Determine the [x, y] coordinate at the center of the cell enclosing the given text.  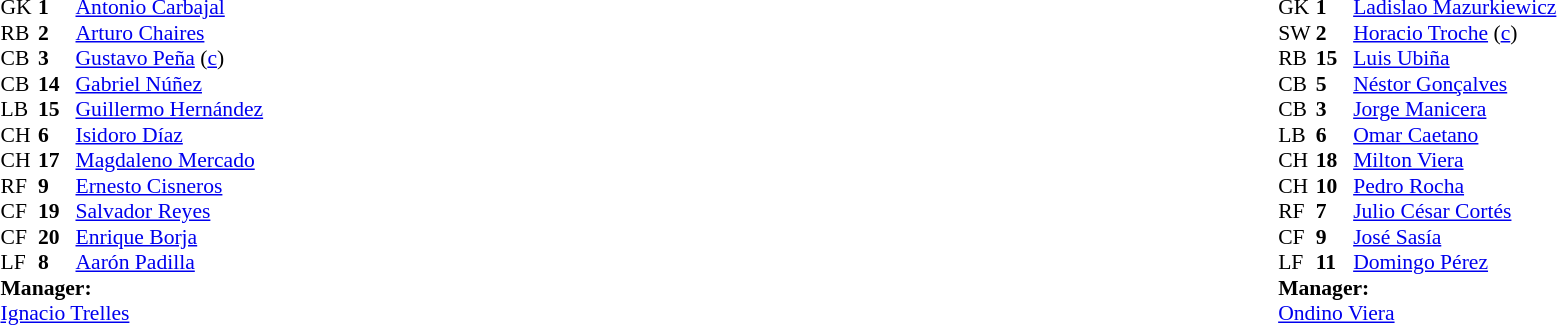
Jorge Manicera [1454, 109]
Julio César Cortés [1454, 211]
Aarón Padilla [170, 263]
Isidoro Díaz [170, 135]
Arturo Chaires [170, 33]
20 [57, 237]
Luis Ubiña [1454, 59]
8 [57, 263]
Domingo Pérez [1454, 263]
10 [1335, 186]
19 [57, 211]
Néstor Gonçalves [1454, 84]
18 [1335, 161]
Enrique Borja [170, 237]
5 [1335, 84]
José Sasía [1454, 237]
Milton Viera [1454, 161]
14 [57, 84]
Ernesto Cisneros [170, 186]
Horacio Troche (c) [1454, 33]
Gustavo Peña (c) [170, 59]
Guillermo Hernández [170, 109]
17 [57, 161]
Salvador Reyes [170, 211]
7 [1335, 211]
SW [1297, 33]
Omar Caetano [1454, 135]
Pedro Rocha [1454, 186]
Magdaleno Mercado [170, 161]
Gabriel Núñez [170, 84]
11 [1335, 263]
